Find where the given text appears and provide that cell's center as [x, y] coordinate. 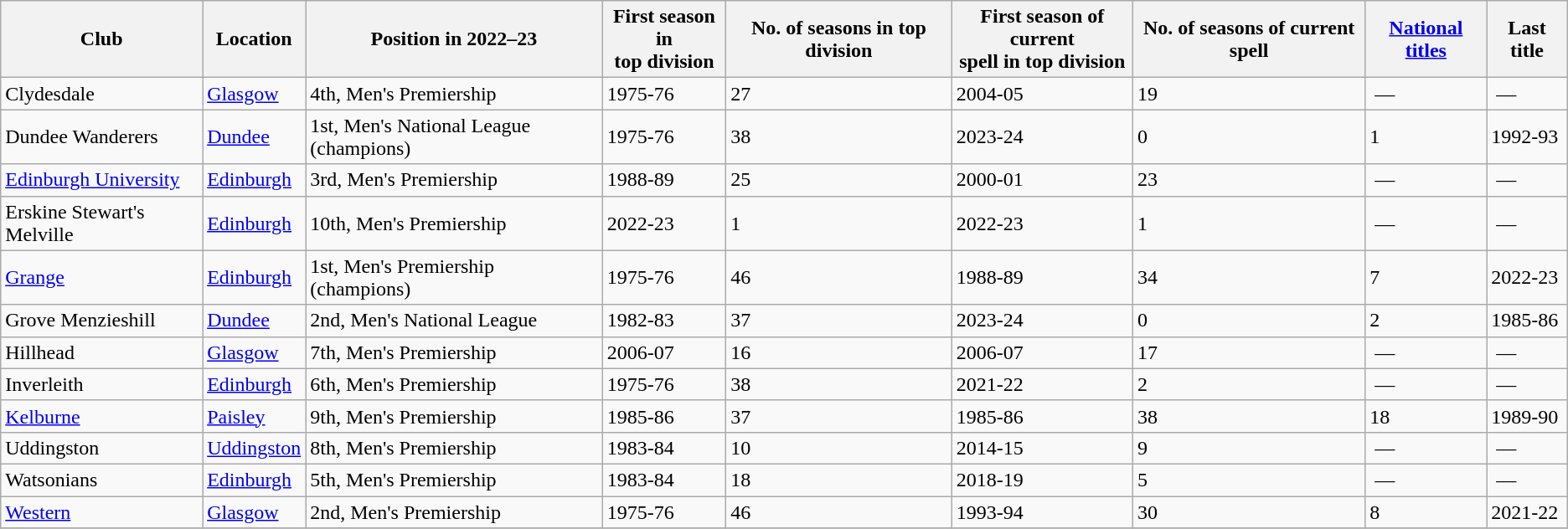
5 [1248, 480]
Kelburne [102, 416]
Grange [102, 278]
2004-05 [1042, 94]
1993-94 [1042, 511]
2018-19 [1042, 480]
27 [839, 94]
8th, Men's Premiership [454, 448]
Clydesdale [102, 94]
9 [1248, 448]
6th, Men's Premiership [454, 384]
1989-90 [1527, 416]
Hillhead [102, 352]
Dundee Wanderers [102, 137]
National titles [1426, 39]
2000-01 [1042, 180]
7th, Men's Premiership [454, 352]
19 [1248, 94]
1st, Men's National League (champions) [454, 137]
30 [1248, 511]
2014-15 [1042, 448]
34 [1248, 278]
First season of currentspell in top division [1042, 39]
1982-83 [664, 321]
Inverleith [102, 384]
3rd, Men's Premiership [454, 180]
2nd, Men's National League [454, 321]
Position in 2022–23 [454, 39]
1st, Men's Premiership (champions) [454, 278]
10th, Men's Premiership [454, 223]
8 [1426, 511]
Watsonians [102, 480]
16 [839, 352]
17 [1248, 352]
2nd, Men's Premiership [454, 511]
No. of seasons in top division [839, 39]
Edinburgh University [102, 180]
7 [1426, 278]
9th, Men's Premiership [454, 416]
First season intop division [664, 39]
5th, Men's Premiership [454, 480]
4th, Men's Premiership [454, 94]
Last title [1527, 39]
Location [255, 39]
No. of seasons of current spell [1248, 39]
Erskine Stewart's Melville [102, 223]
Paisley [255, 416]
23 [1248, 180]
Club [102, 39]
Grove Menzieshill [102, 321]
1992-93 [1527, 137]
Western [102, 511]
25 [839, 180]
10 [839, 448]
